For the text-containing cell, return its midpoint in (x, y) coordinate format. 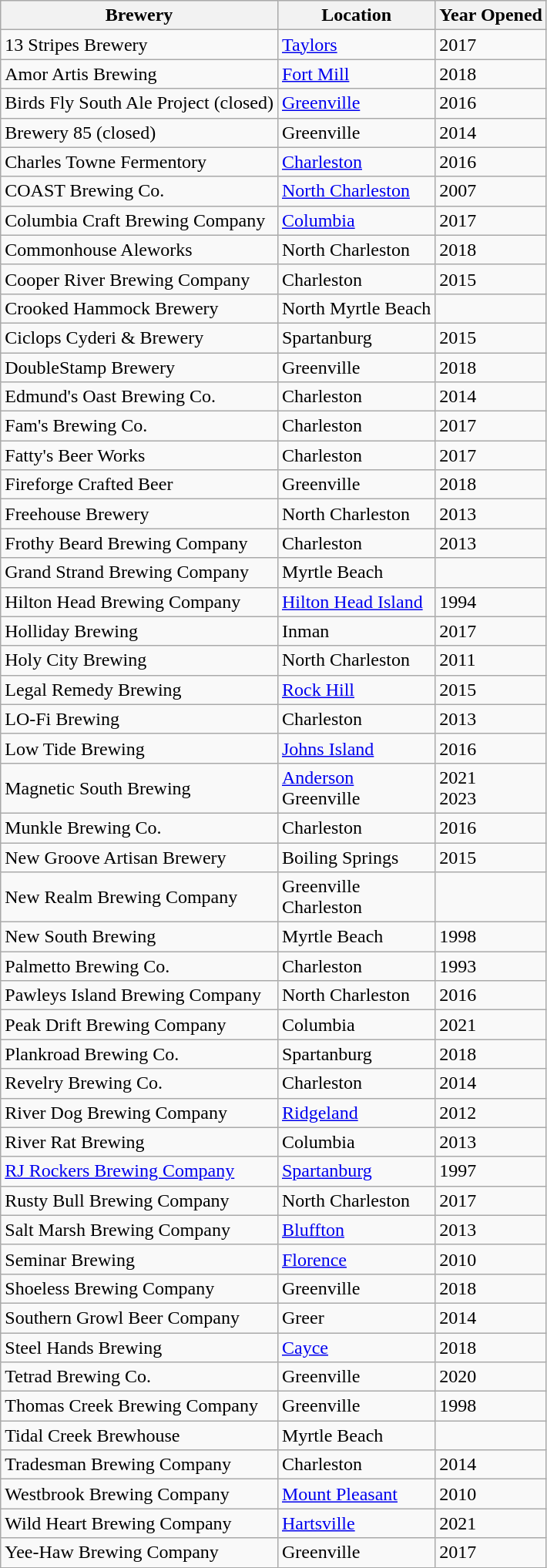
Mount Pleasant (356, 1494)
Fort Mill (356, 74)
Hilton Head Island (356, 602)
New Groove Artisan Brewery (139, 858)
Taylors (356, 45)
Greer (356, 1318)
Brewery (139, 15)
1994 (492, 602)
13 Stripes Brewery (139, 45)
New South Brewing (139, 937)
Year Opened (492, 15)
2020 (492, 1377)
Fatty's Beer Works (139, 455)
North Myrtle Beach (356, 308)
Hartsville (356, 1523)
Florence (356, 1259)
LO-Fi Brewing (139, 719)
Seminar Brewing (139, 1259)
Fireforge Crafted Beer (139, 485)
RJ Rockers Brewing Company (139, 1171)
Hilton Head Brewing Company (139, 602)
2012 (492, 1113)
New Realm Brewing Company (139, 897)
Cayce (356, 1348)
Boiling Springs (356, 858)
Shoeless Brewing Company (139, 1288)
Westbrook Brewing Company (139, 1494)
Edmund's Oast Brewing Co. (139, 397)
Palmetto Brewing Co. (139, 966)
Location (356, 15)
River Dog Brewing Company (139, 1113)
Ciclops Cyderi & Brewery (139, 337)
Thomas Creek Brewing Company (139, 1406)
Legal Remedy Brewing (139, 690)
1997 (492, 1171)
AndersonGreenville (356, 787)
Revelry Brewing Co. (139, 1083)
Tradesman Brewing Company (139, 1465)
20212023 (492, 787)
Wild Heart Brewing Company (139, 1523)
Salt Marsh Brewing Company (139, 1230)
Bluffton (356, 1230)
Greenville Charleston (356, 897)
Frothy Beard Brewing Company (139, 543)
Magnetic South Brewing (139, 787)
2007 (492, 191)
Cooper River Brewing Company (139, 279)
Crooked Hammock Brewery (139, 308)
Plankroad Brewing Co. (139, 1054)
Columbia Craft Brewing Company (139, 220)
Fam's Brewing Co. (139, 426)
Amor Artis Brewing (139, 74)
Low Tide Brewing (139, 748)
Munkle Brewing Co. (139, 828)
Southern Growl Beer Company (139, 1318)
Tidal Creek Brewhouse (139, 1435)
Tetrad Brewing Co. (139, 1377)
Peak Drift Brewing Company (139, 1025)
Birds Fly South Ale Project (closed) (139, 103)
Ridgeland (356, 1113)
River Rat Brewing (139, 1142)
Holliday Brewing (139, 631)
1993 (492, 966)
Charles Towne Fermentory (139, 162)
Pawleys Island Brewing Company (139, 996)
Johns Island (356, 748)
Yee-Haw Brewing Company (139, 1553)
COAST Brewing Co. (139, 191)
Brewery 85 (closed) (139, 133)
2011 (492, 660)
Commonhouse Aleworks (139, 250)
Holy City Brewing (139, 660)
Freehouse Brewery (139, 514)
Grand Strand Brewing Company (139, 572)
DoubleStamp Brewery (139, 368)
Inman (356, 631)
Rock Hill (356, 690)
Rusty Bull Brewing Company (139, 1200)
Steel Hands Brewing (139, 1348)
